Provide the (X, Y) coordinate of the cell's center where the given text is located.  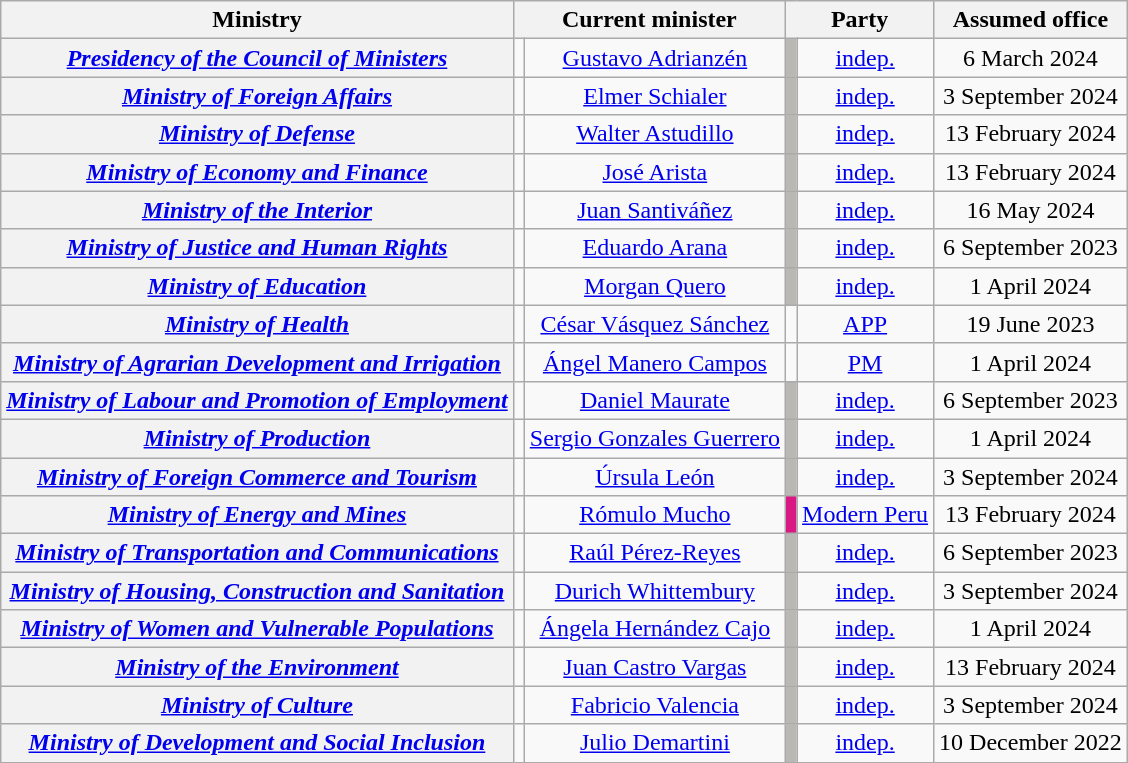
Ministry of Economy and Finance (257, 172)
Gustavo Adrianzén (654, 58)
16 May 2024 (1031, 210)
Ministry of Labour and Promotion of Employment (257, 400)
Daniel Maurate (654, 400)
Ángela Hernández Cajo (654, 629)
Ministry of Culture (257, 705)
Sergio Gonzales Guerrero (654, 438)
PM (866, 362)
19 June 2023 (1031, 324)
6 March 2024 (1031, 58)
Julio Demartini (654, 743)
Walter Astudillo (654, 134)
Ministry of the Interior (257, 210)
Ministry (257, 20)
Juan Castro Vargas (654, 667)
Current minister (649, 20)
Ministry of Production (257, 438)
César Vásquez Sánchez (654, 324)
Ministry of Women and Vulnerable Populations (257, 629)
Ministry of Transportation and Communications (257, 553)
Eduardo Arana (654, 248)
Modern Peru (866, 515)
Rómulo Mucho (654, 515)
Raúl Pérez-Reyes (654, 553)
José Arista (654, 172)
Ministry of Energy and Mines (257, 515)
Elmer Schialer (654, 96)
Party (859, 20)
Ministry of Health (257, 324)
10 December 2022 (1031, 743)
Ángel Manero Campos (654, 362)
Ministry of the Environment (257, 667)
Fabricio Valencia (654, 705)
Ministry of Housing, Construction and Sanitation (257, 591)
Ministry of Education (257, 286)
Ministry of Foreign Commerce and Tourism (257, 477)
Ministry of Foreign Affairs (257, 96)
Durich Whittembury (654, 591)
APP (866, 324)
Juan Santiváñez (654, 210)
Assumed office (1031, 20)
Presidency of the Council of Ministers (257, 58)
Ministry of Development and Social Inclusion (257, 743)
Ministry of Defense (257, 134)
Morgan Quero (654, 286)
Ministry of Agrarian Development and Irrigation (257, 362)
Ministry of Justice and Human Rights (257, 248)
Úrsula León (654, 477)
